From the cell containing the given text, extract its center point as [X, Y] coordinate. 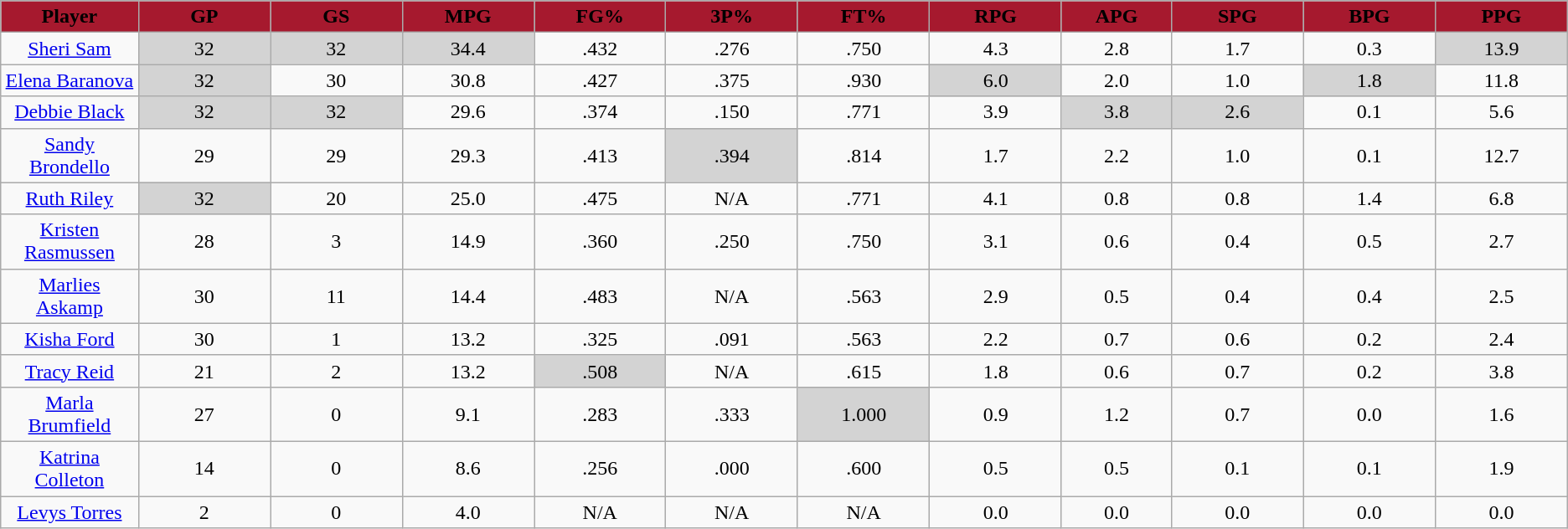
14.4 [467, 296]
.374 [600, 112]
0.3 [1369, 49]
.475 [600, 198]
3 [337, 241]
FG% [600, 17]
4.1 [995, 198]
3.9 [995, 112]
APG [1116, 17]
3.1 [995, 241]
Kristen Rasmussen [70, 241]
20 [337, 198]
Debbie Black [70, 112]
Player [70, 17]
FT% [863, 17]
Ruth Riley [70, 198]
11 [337, 296]
Marla Brumfield [70, 413]
Elena Baranova [70, 80]
.508 [600, 371]
1.000 [863, 413]
RPG [995, 17]
1.2 [1116, 413]
21 [204, 371]
.276 [732, 49]
1 [337, 339]
.432 [600, 49]
2.6 [1238, 112]
.250 [732, 241]
6.0 [995, 80]
.256 [600, 469]
34.4 [467, 49]
.814 [863, 156]
.333 [732, 413]
Sheri Sam [70, 49]
12.7 [1502, 156]
Kisha Ford [70, 339]
4.3 [995, 49]
.600 [863, 469]
1.4 [1369, 198]
2.7 [1502, 241]
25.0 [467, 198]
.000 [732, 469]
14.9 [467, 241]
29.6 [467, 112]
.413 [600, 156]
MPG [467, 17]
Marlies Askamp [70, 296]
.375 [732, 80]
11.8 [1502, 80]
2.0 [1116, 80]
29.3 [467, 156]
.325 [600, 339]
3P% [732, 17]
.930 [863, 80]
2.5 [1502, 296]
4.0 [467, 511]
6.8 [1502, 198]
.394 [732, 156]
5.6 [1502, 112]
.615 [863, 371]
27 [204, 413]
8.6 [467, 469]
2.8 [1116, 49]
.360 [600, 241]
2.4 [1502, 339]
Katrina Colleton [70, 469]
1.6 [1502, 413]
BPG [1369, 17]
14 [204, 469]
28 [204, 241]
.150 [732, 112]
.483 [600, 296]
.427 [600, 80]
30.8 [467, 80]
PPG [1502, 17]
.091 [732, 339]
Levys Torres [70, 511]
Tracy Reid [70, 371]
0.9 [995, 413]
13.9 [1502, 49]
SPG [1238, 17]
9.1 [467, 413]
Sandy Brondello [70, 156]
.283 [600, 413]
GP [204, 17]
2.9 [995, 296]
GS [337, 17]
1.9 [1502, 469]
